Return the [X, Y] coordinate for the center point of the cell that contains the specified text.  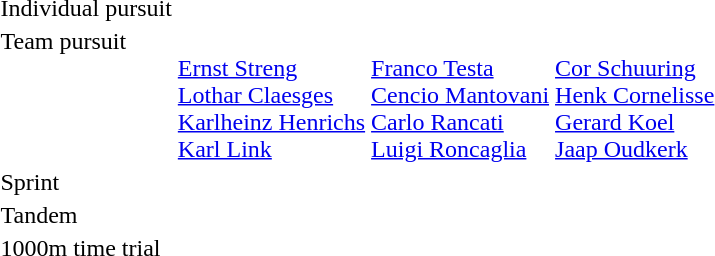
Franco TestaCencio MantovaniCarlo RancatiLuigi Roncaglia [460, 95]
Ernst StrengLothar ClaesgesKarlheinz HenrichsKarl Link [271, 95]
